Pinpoint the cell where the given text exists, returning its (X, Y) midpoint coordinate. 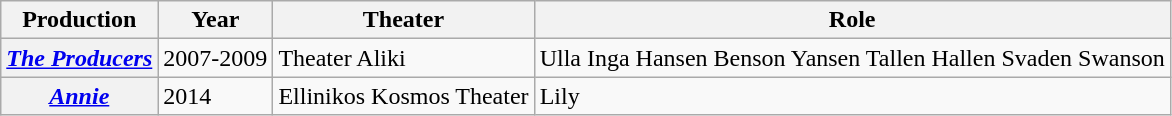
Lily (852, 96)
Annie (80, 96)
Production (80, 20)
Ulla Inga Hansen Benson Yansen Tallen Hallen Svaden Swanson (852, 58)
2014 (216, 96)
Theater (404, 20)
Year (216, 20)
Role (852, 20)
The Producers (80, 58)
2007-2009 (216, 58)
Theater Aliki (404, 58)
Ellinikos Kosmos Theater (404, 96)
